Extract the (X, Y) coordinate from the center of the cell holding the provided text.  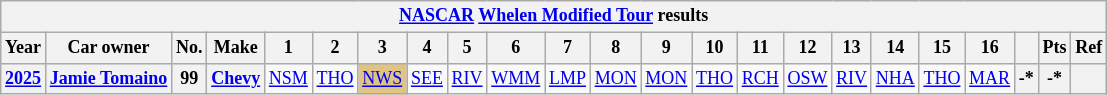
9 (666, 48)
12 (808, 48)
8 (616, 48)
Jamie Tomaino (108, 78)
OSW (808, 78)
Make (236, 48)
LMP (568, 78)
2 (335, 48)
MAR (990, 78)
7 (568, 48)
14 (895, 48)
11 (760, 48)
99 (190, 78)
Chevy (236, 78)
15 (942, 48)
WMM (516, 78)
16 (990, 48)
No. (190, 48)
NHA (895, 78)
NSM (288, 78)
NWS (382, 78)
SEE (428, 78)
5 (467, 48)
Ref (1089, 48)
2025 (24, 78)
Pts (1054, 48)
1 (288, 48)
6 (516, 48)
13 (852, 48)
RCH (760, 78)
3 (382, 48)
Year (24, 48)
NASCAR Whelen Modified Tour results (554, 16)
4 (428, 48)
Car owner (108, 48)
10 (715, 48)
